Find where the given text appears and provide that cell's center as [X, Y] coordinate. 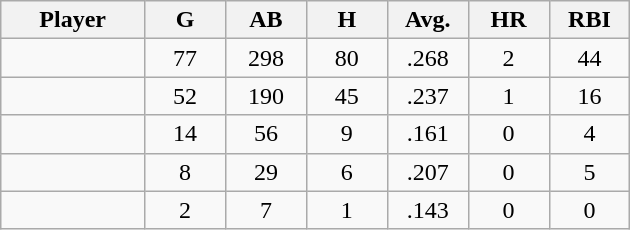
16 [590, 96]
8 [186, 172]
G [186, 20]
Avg. [428, 20]
45 [346, 96]
5 [590, 172]
4 [590, 134]
9 [346, 134]
77 [186, 58]
.161 [428, 134]
6 [346, 172]
RBI [590, 20]
.143 [428, 210]
29 [266, 172]
44 [590, 58]
.207 [428, 172]
56 [266, 134]
14 [186, 134]
H [346, 20]
52 [186, 96]
HR [508, 20]
7 [266, 210]
Player [73, 20]
190 [266, 96]
.237 [428, 96]
.268 [428, 58]
298 [266, 58]
AB [266, 20]
80 [346, 58]
